Capture the cell that displays the provided text and extract its [X, Y] central coordinate. 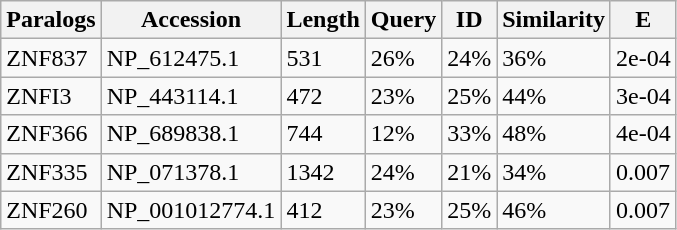
NP_443114.1 [191, 96]
4e-04 [643, 134]
ZNF260 [51, 210]
1342 [323, 172]
26% [403, 58]
33% [470, 134]
ZNFI3 [51, 96]
472 [323, 96]
NP_001012774.1 [191, 210]
2e-04 [643, 58]
3e-04 [643, 96]
ZNF837 [51, 58]
Length [323, 20]
Query [403, 20]
34% [554, 172]
NP_071378.1 [191, 172]
ZNF335 [51, 172]
21% [470, 172]
36% [554, 58]
Similarity [554, 20]
48% [554, 134]
531 [323, 58]
44% [554, 96]
E [643, 20]
Accession [191, 20]
46% [554, 210]
NP_612475.1 [191, 58]
744 [323, 134]
ID [470, 20]
12% [403, 134]
412 [323, 210]
ZNF366 [51, 134]
Paralogs [51, 20]
NP_689838.1 [191, 134]
